Search for the cell housing the specified text and yield its (x, y) center coordinate. 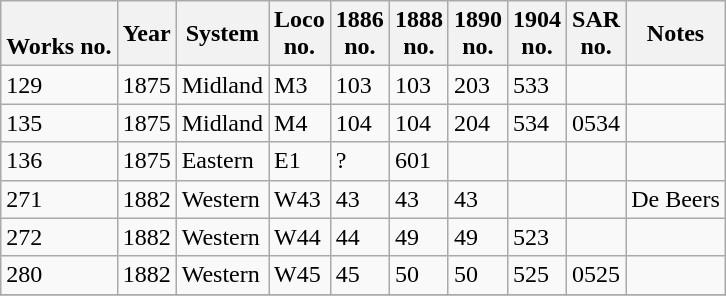
533 (536, 85)
1886no. (360, 34)
? (360, 161)
601 (418, 161)
272 (59, 237)
W43 (300, 199)
135 (59, 123)
Works no. (59, 34)
1890no. (478, 34)
534 (536, 123)
Year (146, 34)
203 (478, 85)
0534 (596, 123)
E1 (300, 161)
280 (59, 275)
0525 (596, 275)
271 (59, 199)
1888no. (418, 34)
45 (360, 275)
129 (59, 85)
525 (536, 275)
Eastern (222, 161)
Notes (676, 34)
M3 (300, 85)
SARno. (596, 34)
136 (59, 161)
Locono. (300, 34)
W45 (300, 275)
523 (536, 237)
System (222, 34)
44 (360, 237)
M4 (300, 123)
De Beers (676, 199)
1904no. (536, 34)
204 (478, 123)
W44 (300, 237)
